Identify which cell holds the provided text, then report its (x, y) central coordinate. 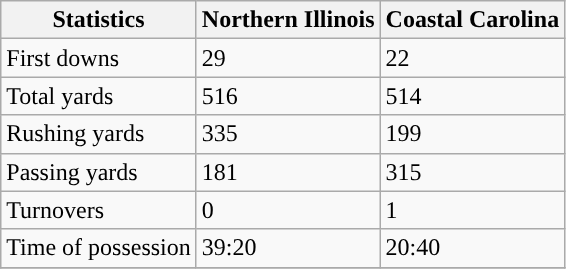
Coastal Carolina (472, 20)
181 (288, 172)
Passing yards (99, 172)
20:40 (472, 248)
Statistics (99, 20)
39:20 (288, 248)
315 (472, 172)
1 (472, 210)
Northern Illinois (288, 20)
335 (288, 134)
Turnovers (99, 210)
514 (472, 96)
516 (288, 96)
Time of possession (99, 248)
Rushing yards (99, 134)
First downs (99, 58)
0 (288, 210)
22 (472, 58)
Total yards (99, 96)
29 (288, 58)
199 (472, 134)
